Provide the [x, y] coordinate of the cell's center where the given text is located.  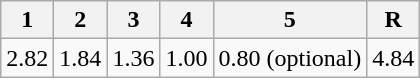
1.00 [186, 58]
0.80 (optional) [290, 58]
1 [28, 20]
4 [186, 20]
1.36 [134, 58]
4.84 [394, 58]
2 [80, 20]
3 [134, 20]
2.82 [28, 58]
5 [290, 20]
1.84 [80, 58]
R [394, 20]
